Pinpoint the cell where the given text exists, returning its (X, Y) midpoint coordinate. 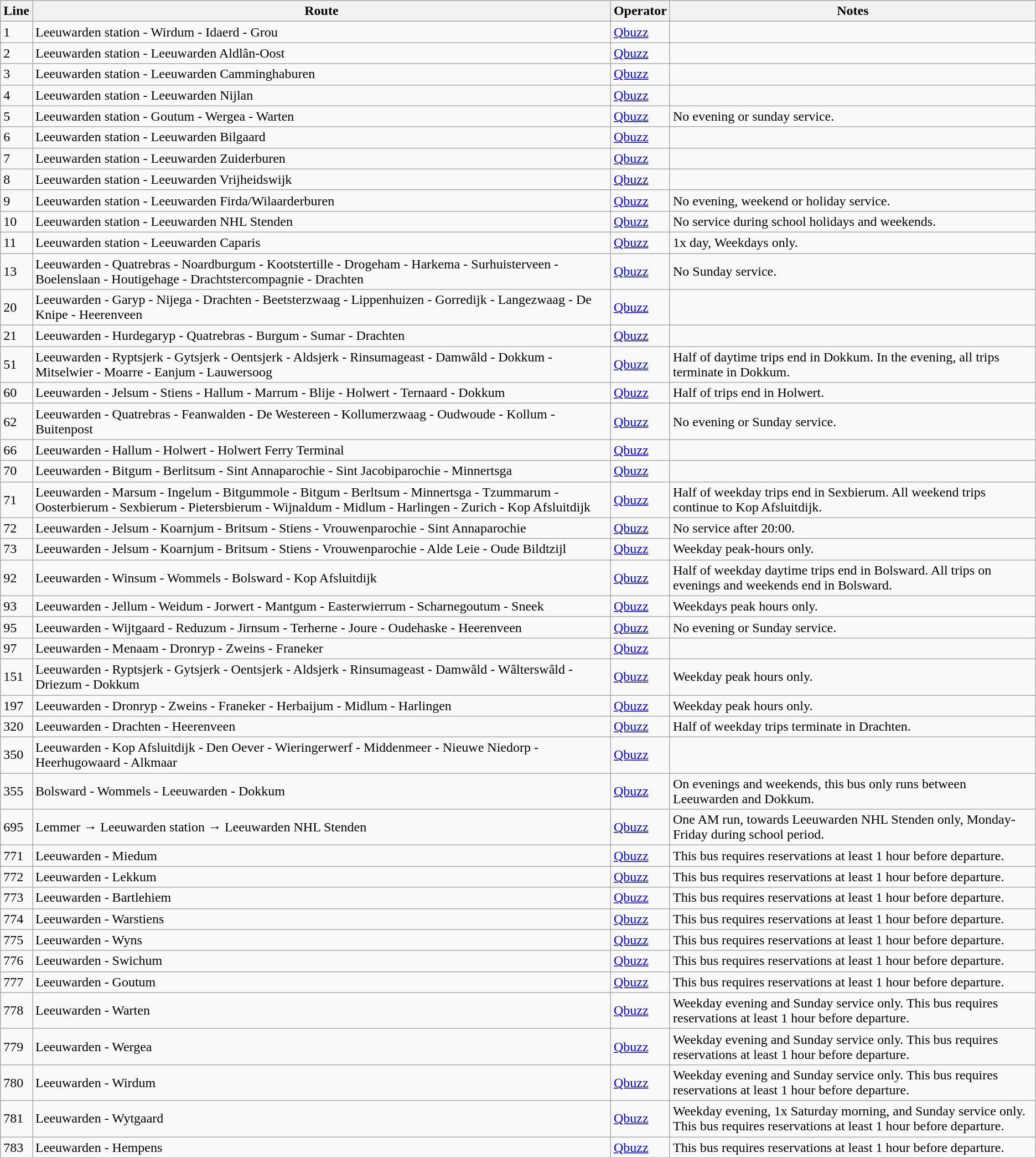
92 (17, 578)
72 (17, 528)
62 (17, 422)
Weekday evening, 1x Saturday morning, and Sunday service only. This bus requires reservations at least 1 hour before departure. (852, 1118)
Leeuwarden - Wirdum (321, 1083)
Leeuwarden - Dronryp - Zweins - Franeker - Herbaijum - Midlum - Harlingen (321, 706)
20 (17, 308)
No Sunday service. (852, 271)
Leeuwarden - Swichum (321, 961)
Leeuwarden - Warten (321, 1011)
Half of trips end in Holwert. (852, 393)
Leeuwarden - Wergea (321, 1046)
66 (17, 450)
Leeuwarden - Jellum - Weidum - Jorwert - Mantgum - Easterwierrum - Scharnegoutum - Sneek (321, 606)
No evening, weekend or holiday service. (852, 200)
Leeuwarden - Bartlehiem (321, 898)
355 (17, 792)
5 (17, 116)
No service during school holidays and weekends. (852, 221)
13 (17, 271)
695 (17, 827)
Route (321, 11)
197 (17, 706)
93 (17, 606)
Lemmer → Leeuwarden station → Leeuwarden NHL Stenden (321, 827)
Leeuwarden station - Leeuwarden Bilgaard (321, 137)
Leeuwarden station - Leeuwarden Firda/Wilaarderburen (321, 200)
On evenings and weekends, this bus only runs between Leeuwarden and Dokkum. (852, 792)
Half of weekday daytime trips end in Bolsward. All trips on evenings and weekends end in Bolsward. (852, 578)
97 (17, 648)
779 (17, 1046)
781 (17, 1118)
320 (17, 727)
8 (17, 179)
Operator (640, 11)
11 (17, 242)
No evening or sunday service. (852, 116)
Leeuwarden station - Leeuwarden Camminghaburen (321, 74)
778 (17, 1011)
Leeuwarden - Garyp - Nijega - Drachten - Beetsterzwaag - Lippenhuizen - Gorredijk - Langezwaag - De Knipe - Heerenveen (321, 308)
Half of weekday trips terminate in Drachten. (852, 727)
Leeuwarden station - Leeuwarden Nijlan (321, 95)
10 (17, 221)
2 (17, 53)
Leeuwarden - Kop Afsluitdijk - Den Oever - Wieringerwerf - Middenmeer - Nieuwe Niedorp - Heerhugowaard - Alkmaar (321, 755)
Leeuwarden - Wytgaard (321, 1118)
771 (17, 856)
777 (17, 982)
Leeuwarden - Jelsum - Koarnjum - Britsum - Stiens - Vrouwenparochie - Alde Leie - Oude Bildtzijl (321, 549)
780 (17, 1083)
1 (17, 32)
Leeuwarden - Wyns (321, 940)
4 (17, 95)
Leeuwarden station - Wirdum - Idaerd - Grou (321, 32)
70 (17, 471)
Leeuwarden - Jelsum - Stiens - Hallum - Marrum - Blije - Holwert - Ternaard - Dokkum (321, 393)
Leeuwarden - Jelsum - Koarnjum - Britsum - Stiens - Vrouwenparochie - Sint Annaparochie (321, 528)
Leeuwarden - Hurdegaryp - Quatrebras - Burgum - Sumar - Drachten (321, 336)
Line (17, 11)
7 (17, 158)
3 (17, 74)
783 (17, 1147)
71 (17, 499)
9 (17, 200)
Leeuwarden station - Leeuwarden Vrijheidswijk (321, 179)
Leeuwarden station - Leeuwarden NHL Stenden (321, 221)
Half of daytime trips end in Dokkum. In the evening, all trips terminate in Dokkum. (852, 364)
Leeuwarden - Miedum (321, 856)
Leeuwarden - Menaam - Dronryp - Zweins - Franeker (321, 648)
774 (17, 919)
6 (17, 137)
Leeuwarden - Drachten - Heerenveen (321, 727)
776 (17, 961)
Weekdays peak hours only. (852, 606)
Leeuwarden - Ryptsjerk - Gytsjerk - Oentsjerk - Aldsjerk - Rinsumageast - Damwâld - Dokkum - Mitselwier - Moarre - Eanjum - Lauwersoog (321, 364)
350 (17, 755)
Leeuwarden station - Goutum - Wergea - Warten (321, 116)
95 (17, 627)
Leeuwarden - Goutum (321, 982)
73 (17, 549)
Leeuwarden station - Leeuwarden Caparis (321, 242)
775 (17, 940)
Leeuwarden station - Leeuwarden Zuiderburen (321, 158)
Leeuwarden - Hempens (321, 1147)
Leeuwarden station - Leeuwarden Aldlân-Oost (321, 53)
Half of weekday trips end in Sexbierum. All weekend trips continue to Kop Afsluitdijk. (852, 499)
Leeuwarden - Bitgum - Berlitsum - Sint Annaparochie - Sint Jacobiparochie - Minnertsga (321, 471)
1x day, Weekdays only. (852, 242)
Leeuwarden - Wijtgaard - Reduzum - Jirnsum - Terherne - Joure - Oudehaske - Heerenveen (321, 627)
772 (17, 877)
No service after 20:00. (852, 528)
60 (17, 393)
Leeuwarden - Warstiens (321, 919)
21 (17, 336)
Weekday peak-hours only. (852, 549)
773 (17, 898)
Leeuwarden - Lekkum (321, 877)
Notes (852, 11)
Leeuwarden - Winsum - Wommels - Bolsward - Kop Afsluitdijk (321, 578)
151 (17, 676)
Leeuwarden - Ryptsjerk - Gytsjerk - Oentsjerk - Aldsjerk - Rinsumageast - Damwâld - Wâlterswâld - Driezum - Dokkum (321, 676)
51 (17, 364)
Bolsward - Wommels - Leeuwarden - Dokkum (321, 792)
One AM run, towards Leeuwarden NHL Stenden only, Monday-Friday during school period. (852, 827)
Leeuwarden - Hallum - Holwert - Holwert Ferry Terminal (321, 450)
Leeuwarden - Quatrebras - Feanwalden - De Westereen - Kollumerzwaag - Oudwoude - Kollum - Buitenpost (321, 422)
